Pinpoint the cell where the given text exists, returning its [X, Y] midpoint coordinate. 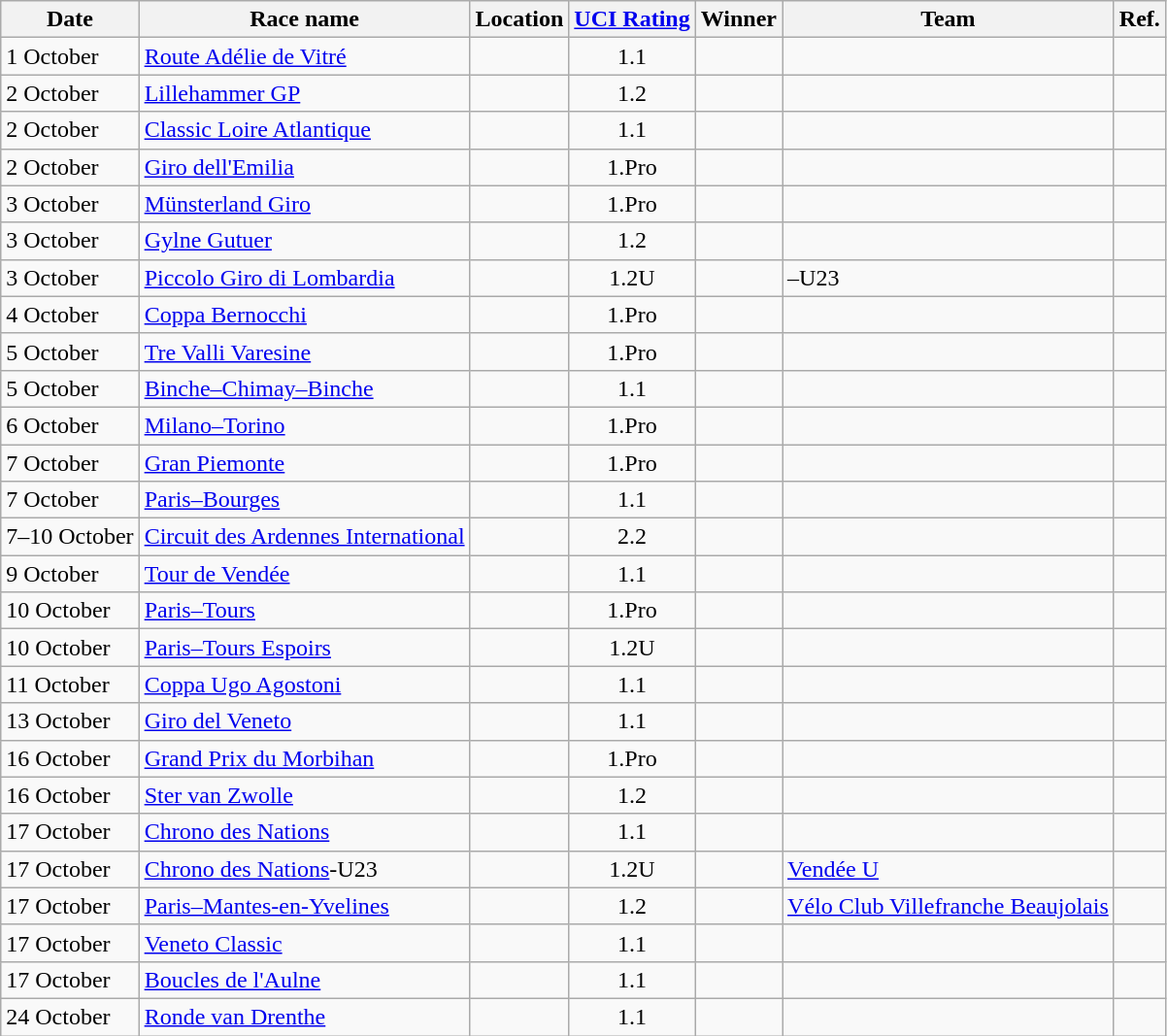
Gran Piemonte [305, 463]
6 October [70, 425]
UCI Rating [632, 19]
1 October [70, 56]
2.2 [632, 537]
Lillehammer GP [305, 93]
Winner [738, 19]
Chrono des Nations [305, 832]
Date [70, 19]
11 October [70, 685]
4 October [70, 315]
Piccolo Giro di Lombardia [305, 278]
Ster van Zwolle [305, 795]
7–10 October [70, 537]
Veneto Classic [305, 943]
Coppa Ugo Agostoni [305, 685]
Münsterland Giro [305, 204]
Team [949, 19]
Gylne Gutuer [305, 241]
9 October [70, 574]
Grand Prix du Morbihan [305, 758]
Paris–Mantes-en-Yvelines [305, 906]
Paris–Bourges [305, 500]
Milano–Torino [305, 425]
Location [519, 19]
Giro del Veneto [305, 721]
Binche–Chimay–Binche [305, 388]
Tour de Vendée [305, 574]
24 October [70, 1017]
Route Adélie de Vitré [305, 56]
Race name [305, 19]
Chrono des Nations-U23 [305, 869]
Giro dell'Emilia [305, 167]
Paris–Tours [305, 611]
Coppa Bernocchi [305, 315]
Circuit des Ardennes International [305, 537]
Ronde van Drenthe [305, 1017]
Ref. [1140, 19]
Vélo Club Villefranche Beaujolais [949, 906]
Tre Valli Varesine [305, 351]
Classic Loire Atlantique [305, 130]
13 October [70, 721]
Vendée U [949, 869]
Paris–Tours Espoirs [305, 648]
Boucles de l'Aulne [305, 980]
–U23 [949, 278]
